Determine the (X, Y) coordinate at the center of the cell enclosing the given text.  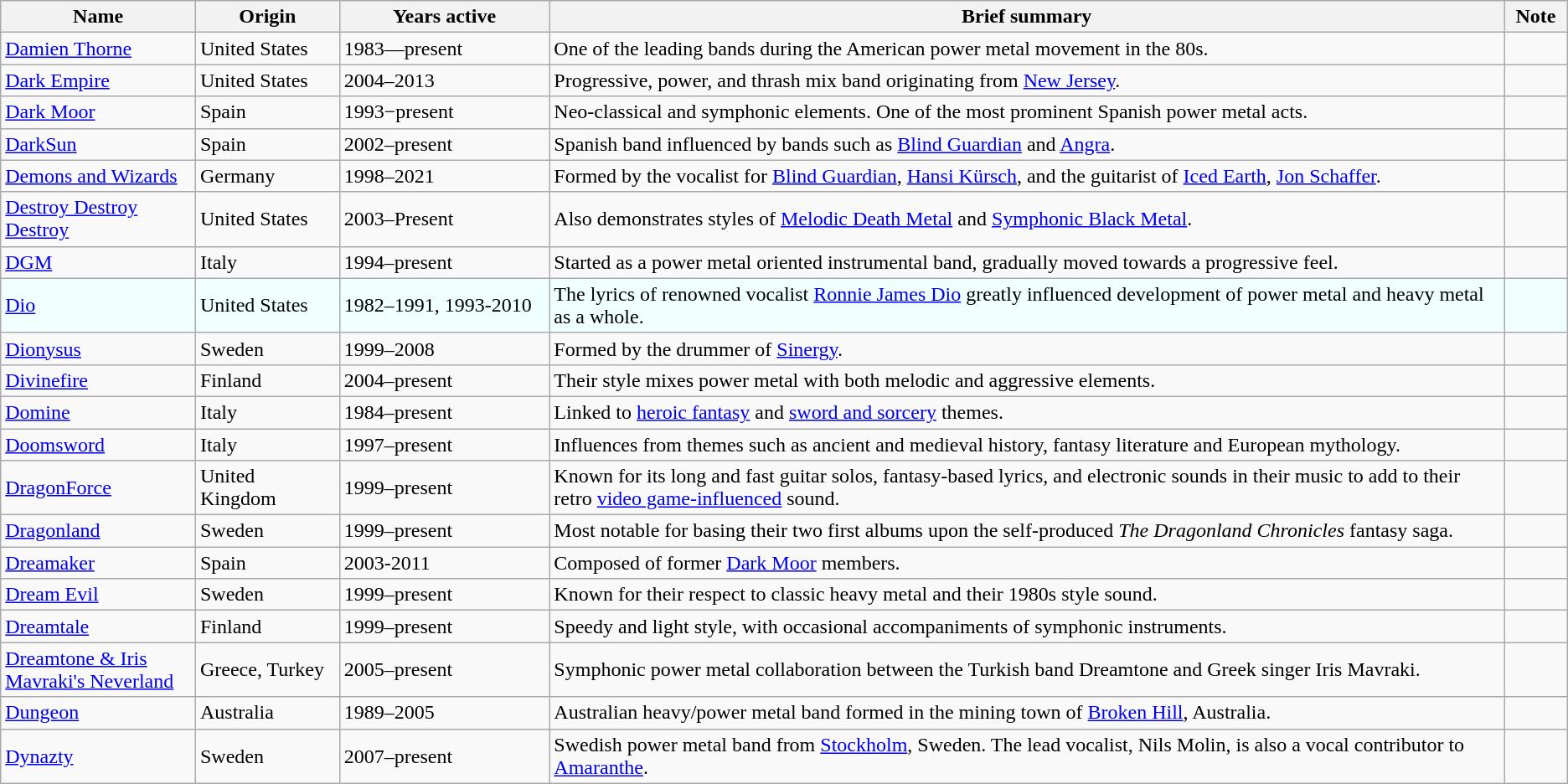
Formed by the drummer of Sinergy. (1027, 348)
Composed of former Dark Moor members. (1027, 563)
2003-2011 (444, 563)
Dragonland (99, 531)
Damien Thorne (99, 49)
Their style mixes power metal with both melodic and aggressive elements. (1027, 380)
1984–present (444, 412)
Name (99, 17)
Doomsword (99, 445)
Dark Moor (99, 112)
Domine (99, 412)
Symphonic power metal collaboration between the Turkish band Dreamtone and Greek singer Iris Mavraki. (1027, 670)
Years active (444, 17)
1993−present (444, 112)
Demons and Wizards (99, 176)
Dreamtale (99, 627)
Neo-classical and symphonic elements. One of the most prominent Spanish power metal acts. (1027, 112)
2004–2013 (444, 80)
Dynazty (99, 756)
Dark Empire (99, 80)
2004–present (444, 380)
United Kingdom (267, 487)
1997–present (444, 445)
1982–1991, 1993-2010 (444, 305)
Dungeon (99, 713)
Known for their respect to classic heavy metal and their 1980s style sound. (1027, 595)
2002–present (444, 144)
2005–present (444, 670)
Formed by the vocalist for Blind Guardian, Hansi Kürsch, and the guitarist of Iced Earth, Jon Schaffer. (1027, 176)
Also demonstrates styles of Melodic Death Metal and Symphonic Black Metal. (1027, 219)
Destroy Destroy Destroy (99, 219)
Note (1536, 17)
Divinefire (99, 380)
1983—present (444, 49)
DGM (99, 262)
Dream Evil (99, 595)
1998–2021 (444, 176)
Origin (267, 17)
Dio (99, 305)
1994–present (444, 262)
Germany (267, 176)
Most notable for basing their two first albums upon the self-produced The Dragonland Chronicles fantasy saga. (1027, 531)
Progressive, power, and thrash mix band originating from New Jersey. (1027, 80)
Dreamtone & Iris Mavraki's Neverland (99, 670)
Dreamaker (99, 563)
1989–2005 (444, 713)
Brief summary (1027, 17)
2003–Present (444, 219)
Influences from themes such as ancient and medieval history, fantasy literature and European mythology. (1027, 445)
Australian heavy/power metal band formed in the mining town of Broken Hill, Australia. (1027, 713)
Linked to heroic fantasy and sword and sorcery themes. (1027, 412)
Spanish band influenced by bands such as Blind Guardian and Angra. (1027, 144)
Swedish power metal band from Stockholm, Sweden. The lead vocalist, Nils Molin, is also a vocal contributor to Amaranthe. (1027, 756)
Greece, Turkey (267, 670)
2007–present (444, 756)
The lyrics of renowned vocalist Ronnie James Dio greatly influenced development of power metal and heavy metal as a whole. (1027, 305)
One of the leading bands during the American power metal movement in the 80s. (1027, 49)
DragonForce (99, 487)
1999–2008 (444, 348)
Dionysus (99, 348)
Australia (267, 713)
DarkSun (99, 144)
Started as a power metal oriented instrumental band, gradually moved towards a progressive feel. (1027, 262)
Speedy and light style, with occasional accompaniments of symphonic instruments. (1027, 627)
